Pinpoint the cell where the given text exists, returning its [X, Y] midpoint coordinate. 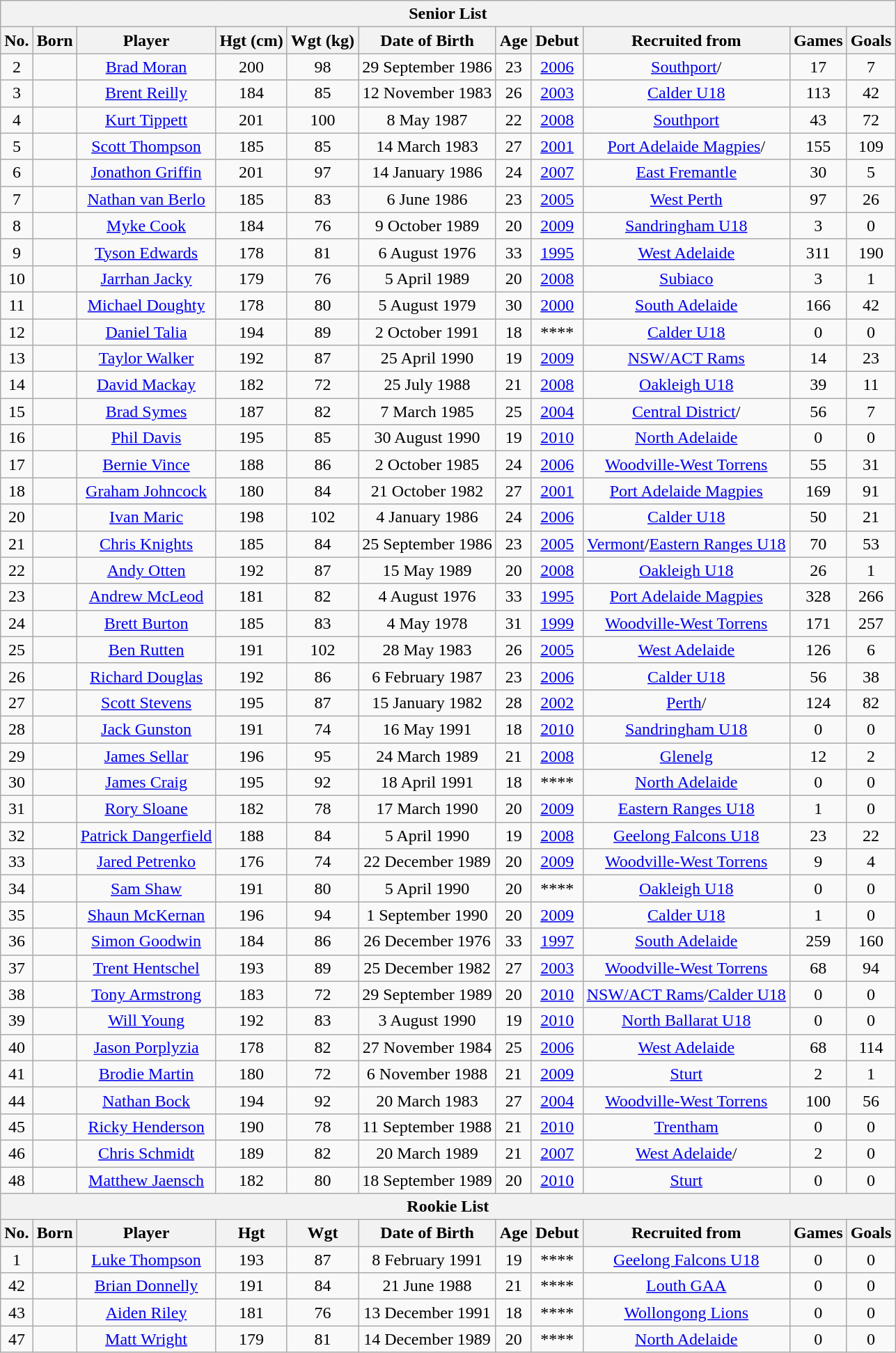
29 September 1986 [427, 67]
2 October 1991 [427, 332]
NSW/ACT Rams [686, 359]
Vermont/Eastern Ranges U18 [686, 544]
21 June 1988 [427, 1286]
James Sellar [146, 756]
70 [818, 544]
7 March 1985 [427, 412]
27 November 1984 [427, 1047]
David Mackay [146, 385]
25 July 1988 [427, 385]
189 [251, 1153]
Brent Reilly [146, 93]
Trent Hentschel [146, 968]
5 August 1979 [427, 305]
Trentham [686, 1127]
169 [818, 491]
155 [818, 146]
Andrew McLeod [146, 597]
Matt Wright [146, 1339]
25 September 1986 [427, 544]
Scott Stevens [146, 703]
200 [251, 67]
Andy Otten [146, 570]
266 [871, 597]
8 [17, 226]
Louth GAA [686, 1286]
32 [17, 836]
Chris Schmidt [146, 1153]
Michael Doughty [146, 305]
257 [871, 623]
Tyson Edwards [146, 252]
20 March 1989 [427, 1153]
198 [251, 517]
West Adelaide/ [686, 1153]
Myke Cook [146, 226]
41 [17, 1074]
5 April 1989 [427, 279]
Hgt (cm) [251, 40]
15 January 1982 [427, 703]
Wgt [322, 1233]
160 [871, 941]
18 September 1989 [427, 1180]
8 May 1987 [427, 120]
21 October 1982 [427, 491]
53 [871, 544]
15 [17, 412]
259 [818, 941]
Ivan Maric [146, 517]
11 September 1988 [427, 1127]
6 June 1986 [427, 199]
Nathan Bock [146, 1100]
Brian Donnelly [146, 1286]
Shaun McKernan [146, 915]
48 [17, 1180]
183 [251, 994]
15 May 1989 [427, 570]
311 [818, 252]
18 April 1991 [427, 783]
17 March 1990 [427, 809]
166 [818, 305]
35 [17, 915]
Matthew Jaensch [146, 1180]
North Ballarat U18 [686, 1021]
Chris Knights [146, 544]
109 [871, 146]
36 [17, 941]
Aiden Riley [146, 1313]
20 March 1983 [427, 1100]
6 August 1976 [427, 252]
Richard Douglas [146, 676]
34 [17, 889]
10 [17, 279]
29 [17, 756]
26 December 1976 [427, 941]
Eastern Ranges U18 [686, 809]
24 March 1989 [427, 756]
13 December 1991 [427, 1313]
Ricky Henderson [146, 1127]
Jack Gunston [146, 729]
Rookie List [448, 1207]
Perth/ [686, 703]
14 March 1983 [427, 146]
16 [17, 438]
Brad Symes [146, 412]
14 December 1989 [427, 1339]
Jonathon Griffin [146, 173]
13 [17, 359]
Southport/ [686, 67]
Port Adelaide Magpies/ [686, 146]
Ben Rutten [146, 650]
Wgt (kg) [322, 40]
Jarrhan Jacky [146, 279]
Nathan van Berlo [146, 199]
Sam Shaw [146, 889]
171 [818, 623]
Hgt [251, 1233]
28 May 1983 [427, 650]
NSW/ACT Rams/Calder U18 [686, 994]
4 May 1978 [427, 623]
44 [17, 1100]
124 [818, 703]
4 August 1976 [427, 597]
25 December 1982 [427, 968]
187 [251, 412]
4 January 1986 [427, 517]
6 November 1988 [427, 1074]
Phil Davis [146, 438]
126 [818, 650]
45 [17, 1127]
East Fremantle [686, 173]
Brett Burton [146, 623]
Brad Moran [146, 67]
Tony Armstrong [146, 994]
40 [17, 1047]
6 February 1987 [427, 676]
Taylor Walker [146, 359]
Jason Porplyzia [146, 1047]
30 August 1990 [427, 438]
Luke Thompson [146, 1260]
Kurt Tippett [146, 120]
Simon Goodwin [146, 941]
Patrick Dangerfield [146, 836]
Glenelg [686, 756]
Jared Petrenko [146, 862]
Subiaco [686, 279]
25 April 1990 [427, 359]
Rory Sloane [146, 809]
2000 [557, 305]
Brodie Martin [146, 1074]
9 October 1989 [427, 226]
176 [251, 862]
328 [818, 597]
55 [818, 464]
22 December 1989 [427, 862]
47 [17, 1339]
46 [17, 1153]
29 September 1989 [427, 994]
Southport [686, 120]
2 October 1985 [427, 464]
West Perth [686, 199]
Senior List [448, 14]
Graham Johncock [146, 491]
14 January 1986 [427, 173]
Will Young [146, 1021]
37 [17, 968]
8 February 1991 [427, 1260]
50 [818, 517]
2002 [557, 703]
Bernie Vince [146, 464]
113 [818, 93]
Daniel Talia [146, 332]
3 August 1990 [427, 1021]
95 [322, 756]
1 September 1990 [427, 915]
91 [871, 491]
Central District/ [686, 412]
16 May 1991 [427, 729]
James Craig [146, 783]
1997 [557, 941]
98 [322, 67]
Wollongong Lions [686, 1313]
114 [871, 1047]
12 November 1983 [427, 93]
Scott Thompson [146, 146]
1999 [557, 623]
